Provide the [X, Y] coordinate of the cell's center where the given text is located.  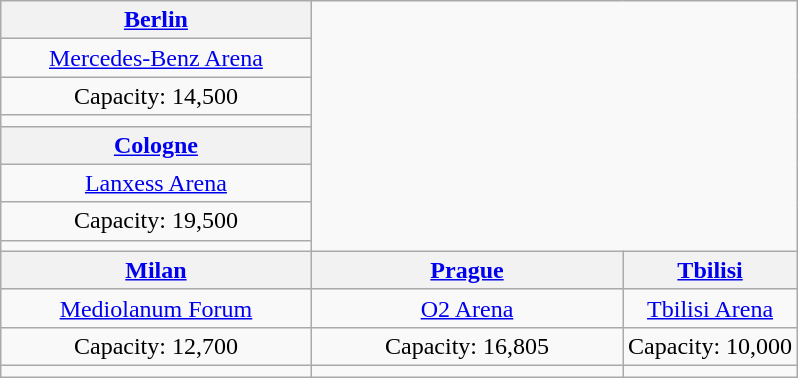
O2 Arena [466, 308]
Capacity: 19,500 [156, 221]
Mediolanum Forum [156, 308]
Berlin [156, 20]
Prague [466, 270]
Tbilisi Arena [710, 308]
Mercedes-Benz Arena [156, 58]
Lanxess Arena [156, 183]
Milan [156, 270]
Capacity: 12,700 [156, 346]
Cologne [156, 145]
Tbilisi [710, 270]
Capacity: 14,500 [156, 96]
Capacity: 16,805 [466, 346]
Capacity: 10,000 [710, 346]
